Find where the given text appears and provide that cell's center as (X, Y) coordinate. 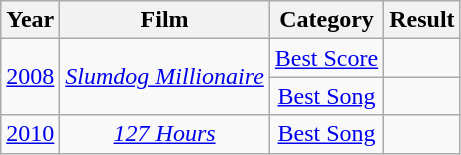
Category (326, 20)
2010 (30, 134)
2008 (30, 77)
Slumdog Millionaire (165, 77)
Result (422, 20)
Year (30, 20)
Film (165, 20)
Best Score (326, 58)
127 Hours (165, 134)
